Provide the [x, y] coordinate of the cell's center where the given text is located.  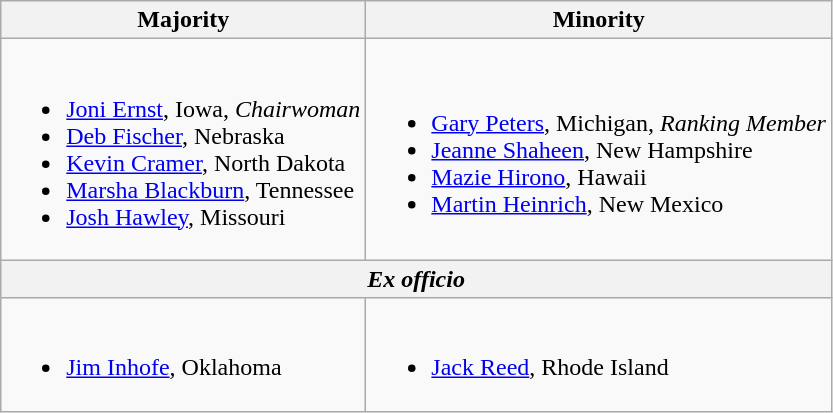
Majority [184, 20]
Gary Peters, Michigan, Ranking MemberJeanne Shaheen, New HampshireMazie Hirono, HawaiiMartin Heinrich, New Mexico [599, 150]
Minority [599, 20]
Joni Ernst, Iowa, ChairwomanDeb Fischer, NebraskaKevin Cramer, North DakotaMarsha Blackburn, TennesseeJosh Hawley, Missouri [184, 150]
Jim Inhofe, Oklahoma [184, 354]
Ex officio [416, 279]
Jack Reed, Rhode Island [599, 354]
